Pinpoint the cell where the given text exists, returning its (X, Y) midpoint coordinate. 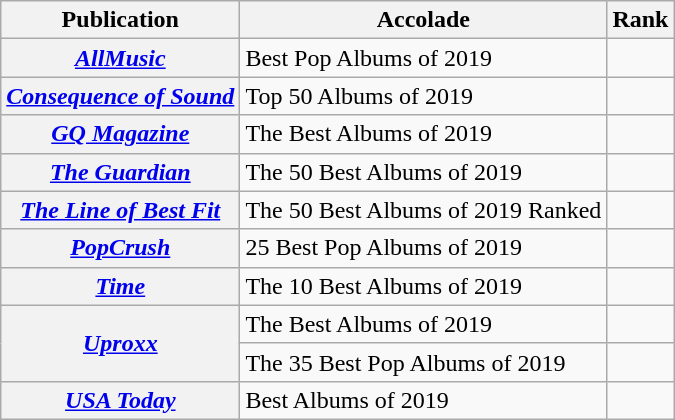
AllMusic (120, 58)
The Line of Best Fit (120, 210)
PopCrush (120, 248)
USA Today (120, 400)
Time (120, 286)
The 50 Best Albums of 2019 Ranked (424, 210)
Uproxx (120, 343)
The 10 Best Albums of 2019 (424, 286)
Best Pop Albums of 2019 (424, 58)
Best Albums of 2019 (424, 400)
Accolade (424, 20)
Rank (640, 20)
Consequence of Sound (120, 96)
The Guardian (120, 172)
GQ Magazine (120, 134)
The 35 Best Pop Albums of 2019 (424, 362)
Publication (120, 20)
Top 50 Albums of 2019 (424, 96)
25 Best Pop Albums of 2019 (424, 248)
The 50 Best Albums of 2019 (424, 172)
